Return [X, Y] of the center of cell containing provided text 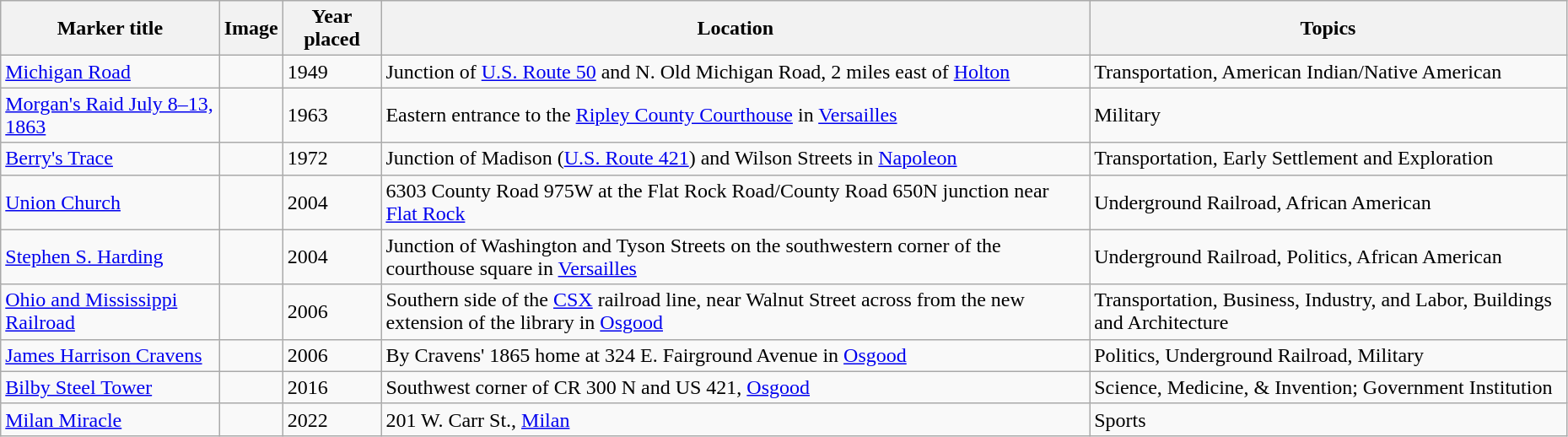
201 W. Carr St., Milan [736, 419]
6303 County Road 975W at the Flat Rock Road/County Road 650N junction near Flat Rock [736, 202]
Bilby Steel Tower [110, 387]
Military [1328, 115]
Underground Railroad, African American [1328, 202]
Junction of Washington and Tyson Streets on the southwestern corner of the courthouse square in Versailles [736, 256]
Morgan's Raid July 8–13, 1863 [110, 115]
Junction of U.S. Route 50 and N. Old Michigan Road, 2 miles east of Holton [736, 72]
Eastern entrance to the Ripley County Courthouse in Versailles [736, 115]
Transportation, Early Settlement and Exploration [1328, 159]
1972 [332, 159]
Science, Medicine, & Invention; Government Institution [1328, 387]
Politics, Underground Railroad, Military [1328, 355]
Transportation, Business, Industry, and Labor, Buildings and Architecture [1328, 312]
1949 [332, 72]
Milan Miracle [110, 419]
Year placed [332, 29]
Michigan Road [110, 72]
Location [736, 29]
2016 [332, 387]
Southwest corner of CR 300 N and US 421, Osgood [736, 387]
1963 [332, 115]
Sports [1328, 419]
Marker title [110, 29]
Ohio and Mississippi Railroad [110, 312]
Junction of Madison (U.S. Route 421) and Wilson Streets in Napoleon [736, 159]
Berry's Trace [110, 159]
Underground Railroad, Politics, African American [1328, 256]
Topics [1328, 29]
By Cravens' 1865 home at 324 E. Fairground Avenue in Osgood [736, 355]
Stephen S. Harding [110, 256]
Union Church [110, 202]
Southern side of the CSX railroad line, near Walnut Street across from the new extension of the library in Osgood [736, 312]
2022 [332, 419]
Transportation, American Indian/Native American [1328, 72]
James Harrison Cravens [110, 355]
Image [251, 29]
